Locate the cell with the specified text and output its (X, Y) center coordinate. 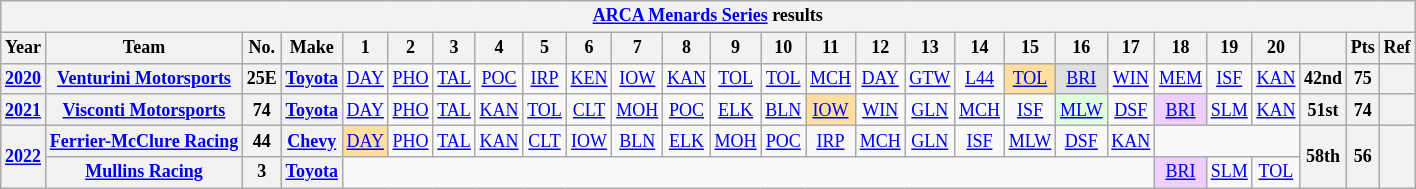
58th (1324, 156)
11 (831, 48)
Chevy (312, 140)
Venturini Motorsports (144, 78)
Ref (1397, 48)
14 (980, 48)
Team (144, 48)
6 (589, 48)
Visconti Motorsports (144, 110)
13 (930, 48)
18 (1181, 48)
25E (262, 78)
Ferrier-McClure Racing (144, 140)
9 (736, 48)
L44 (980, 78)
12 (880, 48)
GTW (930, 78)
MEM (1181, 78)
Make (312, 48)
42nd (1324, 78)
56 (1362, 156)
16 (1082, 48)
19 (1229, 48)
4 (499, 48)
Year (24, 48)
KEN (589, 78)
Pts (1362, 48)
1 (365, 48)
2 (410, 48)
2022 (24, 156)
Mullins Racing (144, 172)
8 (687, 48)
ARCA Menards Series results (708, 16)
20 (1276, 48)
10 (784, 48)
75 (1362, 78)
17 (1131, 48)
2020 (24, 78)
15 (1030, 48)
No. (262, 48)
44 (262, 140)
5 (544, 48)
7 (638, 48)
2021 (24, 110)
51st (1324, 110)
